Provide the [x, y] coordinate of the cell's center where the given text is located.  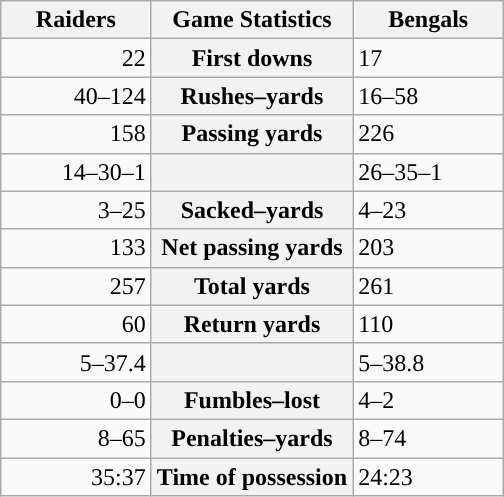
158 [76, 134]
8–65 [76, 438]
Bengals [428, 20]
4–2 [428, 400]
26–35–1 [428, 172]
Game Statistics [252, 20]
3–25 [76, 210]
22 [76, 58]
Penalties–yards [252, 438]
Raiders [76, 20]
257 [76, 286]
Total yards [252, 286]
35:37 [76, 477]
60 [76, 324]
14–30–1 [76, 172]
5–38.8 [428, 362]
133 [76, 248]
0–0 [76, 400]
4–23 [428, 210]
226 [428, 134]
24:23 [428, 477]
Rushes–yards [252, 96]
5–37.4 [76, 362]
Fumbles–lost [252, 400]
17 [428, 58]
40–124 [76, 96]
First downs [252, 58]
Passing yards [252, 134]
203 [428, 248]
110 [428, 324]
Sacked–yards [252, 210]
Net passing yards [252, 248]
16–58 [428, 96]
261 [428, 286]
Return yards [252, 324]
Time of possession [252, 477]
8–74 [428, 438]
